Return the (X, Y) coordinate for the center point of the cell that contains the specified text.  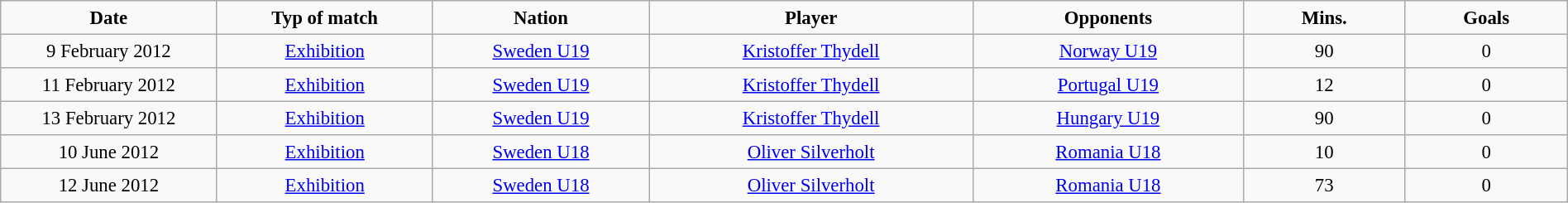
12 June 2012 (109, 185)
Norway U19 (1108, 51)
11 February 2012 (109, 85)
Date (109, 17)
Typ of match (324, 17)
Player (811, 17)
Nation (541, 17)
Opponents (1108, 17)
13 February 2012 (109, 118)
Hungary U19 (1108, 118)
9 February 2012 (109, 51)
73 (1324, 185)
Goals (1486, 17)
Mins. (1324, 17)
10 (1324, 152)
10 June 2012 (109, 152)
Portugal U19 (1108, 85)
12 (1324, 85)
